From the cell containing the given text, extract its center point as [X, Y] coordinate. 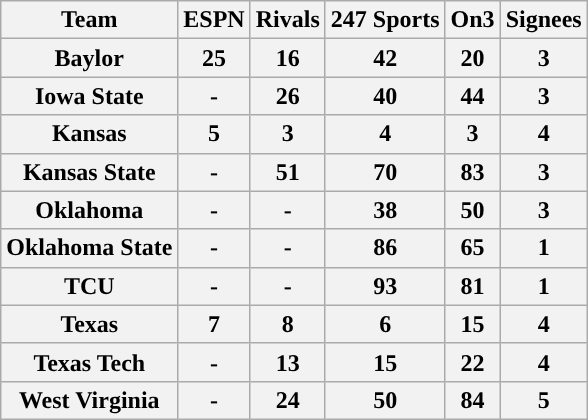
247 Sports [385, 20]
Iowa State [90, 96]
Signees [544, 20]
Kansas [90, 134]
84 [472, 400]
25 [214, 58]
93 [385, 286]
Kansas State [90, 172]
44 [472, 96]
Baylor [90, 58]
51 [288, 172]
Team [90, 20]
81 [472, 286]
42 [385, 58]
Texas Tech [90, 362]
65 [472, 248]
24 [288, 400]
Oklahoma [90, 210]
83 [472, 172]
22 [472, 362]
6 [385, 324]
16 [288, 58]
20 [472, 58]
26 [288, 96]
Rivals [288, 20]
86 [385, 248]
ESPN [214, 20]
38 [385, 210]
13 [288, 362]
8 [288, 324]
Texas [90, 324]
40 [385, 96]
On3 [472, 20]
TCU [90, 286]
70 [385, 172]
Oklahoma State [90, 248]
7 [214, 324]
West Virginia [90, 400]
